Determine the [x, y] coordinate at the center of the cell enclosing the given text.  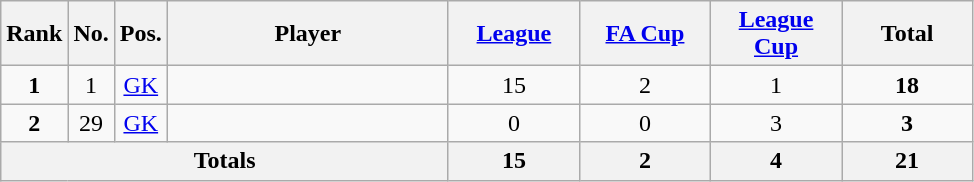
League Cup [776, 34]
Player [308, 34]
Rank [34, 34]
League [514, 34]
No. [91, 34]
4 [776, 161]
29 [91, 123]
18 [908, 85]
Totals [225, 161]
21 [908, 161]
Total [908, 34]
FA Cup [644, 34]
Pos. [140, 34]
